Extract the (x, y) coordinate from the center of the cell holding the provided text.  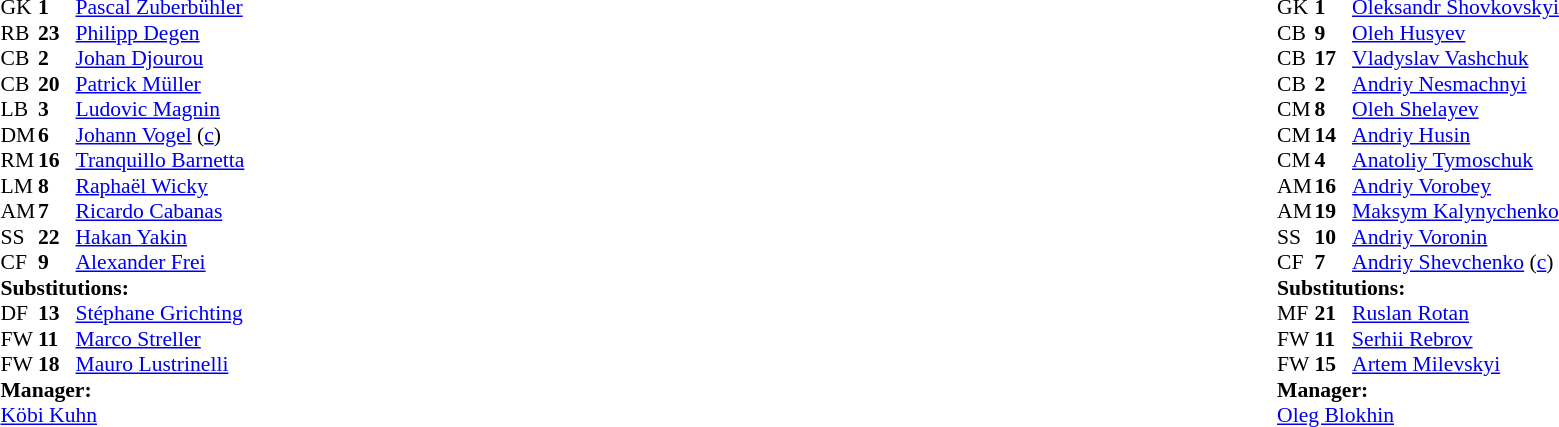
RB (19, 33)
Andriy Shevchenko (c) (1456, 263)
Johan Djourou (160, 59)
Alexander Frei (160, 263)
17 (1334, 59)
Andriy Nesmachnyi (1456, 84)
Raphaël Wicky (160, 186)
Maksym Kalynychenko (1456, 211)
Andriy Vorobey (1456, 186)
RM (19, 161)
Tranquillo Barnetta (160, 161)
Andriy Husin (1456, 135)
10 (1334, 237)
Johann Vogel (c) (160, 135)
6 (57, 135)
Patrick Müller (160, 84)
Andriy Voronin (1456, 237)
4 (1334, 161)
Stéphane Grichting (160, 313)
23 (57, 33)
22 (57, 237)
15 (1334, 365)
Anatoliy Tymoschuk (1456, 161)
3 (57, 109)
20 (57, 84)
Vladyslav Vashchuk (1456, 59)
Ludovic Magnin (160, 109)
LM (19, 186)
Ruslan Rotan (1456, 313)
13 (57, 313)
Artem Milevskyi (1456, 365)
21 (1334, 313)
Oleh Husyev (1456, 33)
14 (1334, 135)
19 (1334, 211)
MF (1296, 313)
Oleh Shelayev (1456, 109)
Ricardo Cabanas (160, 211)
DM (19, 135)
Philipp Degen (160, 33)
LB (19, 109)
18 (57, 365)
Hakan Yakin (160, 237)
Mauro Lustrinelli (160, 365)
DF (19, 313)
Marco Streller (160, 339)
Serhii Rebrov (1456, 339)
